Find where the given text appears and provide that cell's center as [x, y] coordinate. 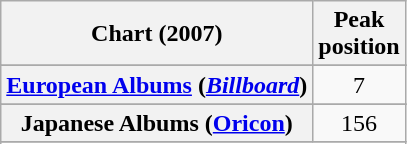
European Albums (Billboard) [157, 85]
Japanese Albums (Oricon) [157, 123]
Peakposition [359, 34]
Chart (2007) [157, 34]
156 [359, 123]
7 [359, 85]
